Capture the cell that displays the provided text and extract its [x, y] central coordinate. 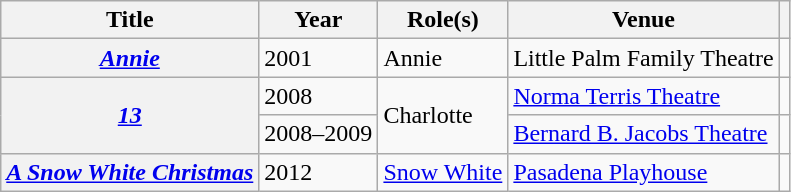
Snow White [443, 172]
Year [318, 20]
Norma Terris Theatre [644, 96]
Role(s) [443, 20]
Pasadena Playhouse [644, 172]
2008 [318, 96]
Title [130, 20]
A Snow White Christmas [130, 172]
2012 [318, 172]
Venue [644, 20]
2001 [318, 58]
13 [130, 115]
Little Palm Family Theatre [644, 58]
2008–2009 [318, 134]
Charlotte [443, 115]
Bernard B. Jacobs Theatre [644, 134]
